Output the [x, y] coordinate of the center of the cell containing the given text.  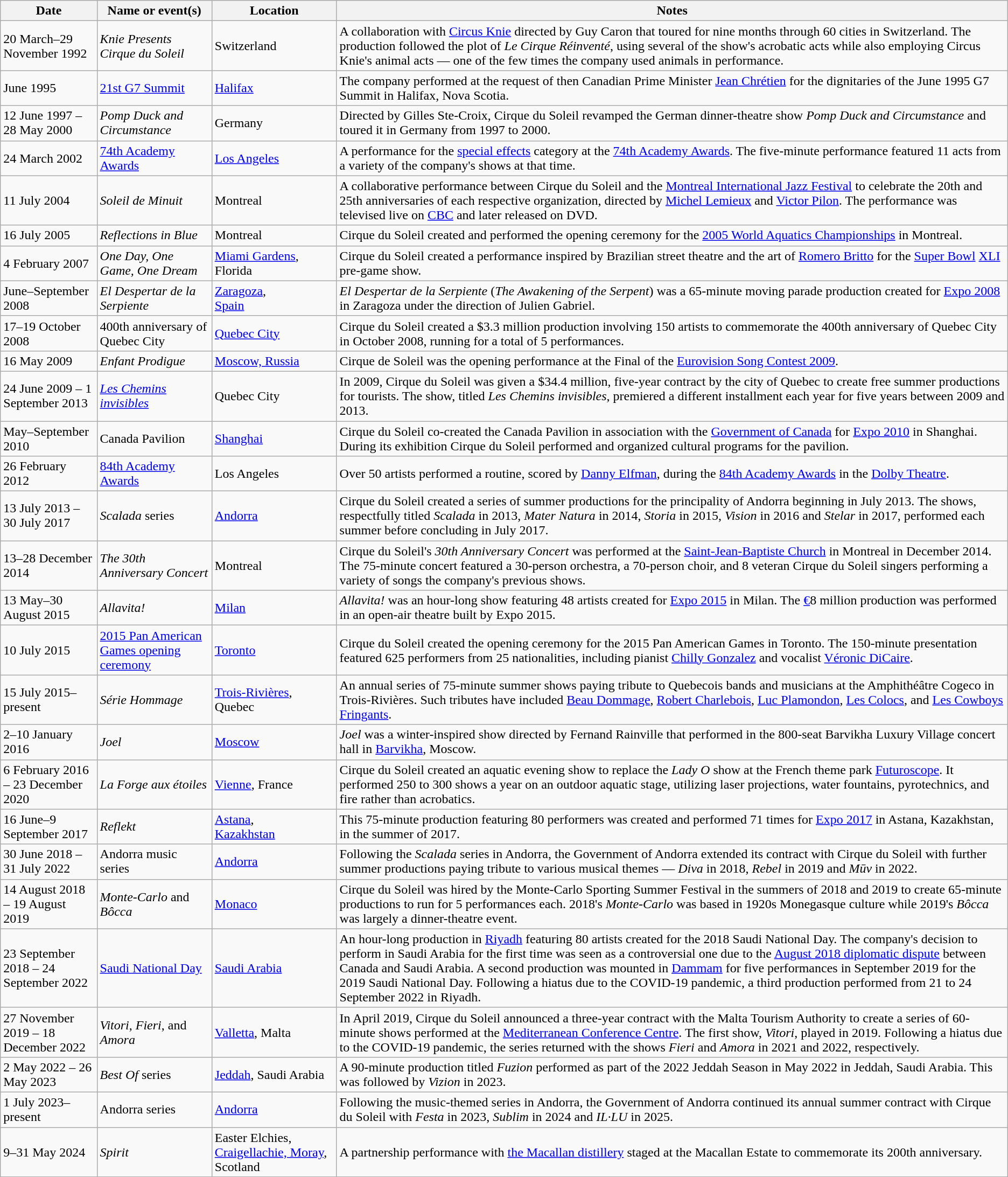
Scalada series [154, 516]
Name or event(s) [154, 11]
Saudi Arabia [274, 968]
Vienne, France [274, 784]
12 June 1997 – 28 May 2000 [48, 123]
Vitori, Fieri, and Amora [154, 1032]
4 February 2007 [48, 263]
Over 50 artists performed a routine, scored by Danny Elfman, during the 84th Academy Awards in the Dolby Theatre. [672, 474]
Reflections in Blue [154, 235]
Toronto [274, 650]
Saudi National Day [154, 968]
Cirque du Soleil created a performance inspired by Brazilian street theatre and the art of Romero Britto for the Super Bowl XLI pre-game show. [672, 263]
Série Hommage [154, 700]
23 September 2018 – 24 September 2022 [48, 968]
One Day, One Game, One Dream [154, 263]
9–31 May 2024 [48, 1152]
Spirit [154, 1152]
2–10 January 2016 [48, 742]
15 July 2015–present [48, 700]
24 March 2002 [48, 158]
11 July 2004 [48, 200]
Cirque de Soleil was the opening performance at the Final of the Eurovision Song Contest 2009. [672, 361]
Andorra series [154, 1110]
Joel [154, 742]
400th anniversary of Quebec City [154, 333]
74th Academy Awards [154, 158]
16 July 2005 [48, 235]
17–19 October 2008 [48, 333]
Moscow [274, 742]
The 30th Anniversary Concert [154, 566]
June–September 2008 [48, 298]
Trois-Rivières, Quebec [274, 700]
La Forge aux étoiles [154, 784]
1 July 2023–present [48, 1110]
El Despertar de la Serpiente [154, 298]
26 February 2012 [48, 474]
Jeddah, Saudi Arabia [274, 1074]
Location [274, 11]
Best Of series [154, 1074]
20 March–29 November 1992 [48, 46]
Monaco [274, 904]
Valletta, Malta [274, 1032]
Germany [274, 123]
84th Academy Awards [154, 474]
16 May 2009 [48, 361]
Soleil de Minuit [154, 200]
Andorra music series [154, 862]
24 June 2009 – 1 September 2013 [48, 396]
Notes [672, 11]
10 July 2015 [48, 650]
This 75-minute production featuring 80 performers was created and performed 71 times for Expo 2017 in Astana, Kazakhstan, in the summer of 2017. [672, 826]
Halifax [274, 88]
2 May 2022 – 26 May 2023 [48, 1074]
Les Chemins invisibles [154, 396]
2015 Pan American Games opening ceremony [154, 650]
Switzerland [274, 46]
21st G7 Summit [154, 88]
14 August 2018 – 19 August 2019 [48, 904]
Reflekt [154, 826]
13 May–30 August 2015 [48, 608]
30 June 2018 – 31 July 2022 [48, 862]
May–September 2010 [48, 438]
Zaragoza, Spain [274, 298]
13–28 December 2014 [48, 566]
Knie Presents Cirque du Soleil [154, 46]
Pomp Duck and Circumstance [154, 123]
Miami Gardens,Florida [274, 263]
27 November 2019 – 18 December 2022 [48, 1032]
Easter Elchies, Craigellachie, Moray, Scotland [274, 1152]
Date [48, 11]
Allavita! [154, 608]
Enfant Prodigue [154, 361]
6 February 2016 – 23 December 2020 [48, 784]
13 July 2013 – 30 July 2017 [48, 516]
Milan [274, 608]
June 1995 [48, 88]
16 June–9 September 2017 [48, 826]
Moscow, Russia [274, 361]
A partnership performance with the Macallan distillery staged at the Macallan Estate to commemorate its 200th anniversary. [672, 1152]
Cirque du Soleil created and performed the opening ceremony for the 2005 World Aquatics Championships in Montreal. [672, 235]
Shanghai [274, 438]
Astana,Kazakhstan [274, 826]
Canada Pavilion [154, 438]
Monte-Carlo and Bôcca [154, 904]
